Scan for the cell matching the given text and deliver its [x, y] coordinate at center. 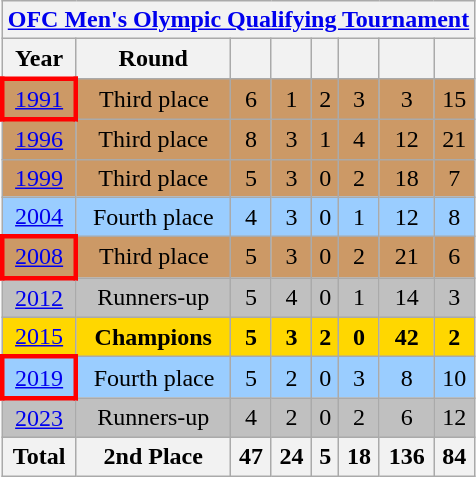
136 [406, 456]
1999 [39, 178]
2019 [39, 378]
2023 [39, 418]
1991 [39, 98]
24 [292, 456]
Total [39, 456]
7 [454, 178]
2nd Place [154, 456]
2008 [39, 258]
Champions [154, 337]
47 [252, 456]
10 [454, 378]
2015 [39, 337]
84 [454, 456]
14 [406, 298]
1996 [39, 139]
2004 [39, 217]
15 [454, 98]
Year [39, 59]
OFC Men's Olympic Qualifying Tournament [238, 20]
Round [154, 59]
42 [406, 337]
2012 [39, 298]
